Determine the (X, Y) coordinate at the center of the cell enclosing the given text.  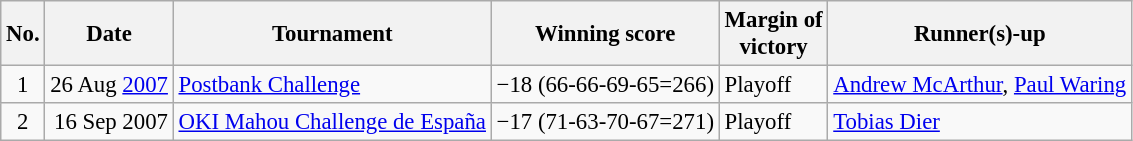
−17 (71-63-70-67=271) (605, 122)
26 Aug 2007 (109, 85)
Tournament (332, 34)
Runner(s)-up (980, 34)
Winning score (605, 34)
OKI Mahou Challenge de España (332, 122)
2 (23, 122)
Andrew McArthur, Paul Waring (980, 85)
Date (109, 34)
No. (23, 34)
1 (23, 85)
Margin ofvictory (774, 34)
Tobias Dier (980, 122)
16 Sep 2007 (109, 122)
Postbank Challenge (332, 85)
−18 (66-66-69-65=266) (605, 85)
